Return the [x, y] coordinate for the center point of the cell that contains the specified text.  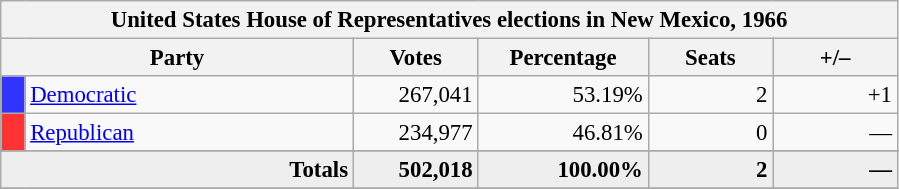
100.00% [563, 170]
Democratic [189, 95]
Party [178, 58]
Totals [178, 170]
0 [710, 133]
Percentage [563, 58]
502,018 [416, 170]
United States House of Representatives elections in New Mexico, 1966 [450, 20]
Votes [416, 58]
Republican [189, 133]
234,977 [416, 133]
267,041 [416, 95]
+/– [836, 58]
+1 [836, 95]
Seats [710, 58]
53.19% [563, 95]
46.81% [563, 133]
